Return the (x, y) coordinate for the center point of the cell that contains the specified text.  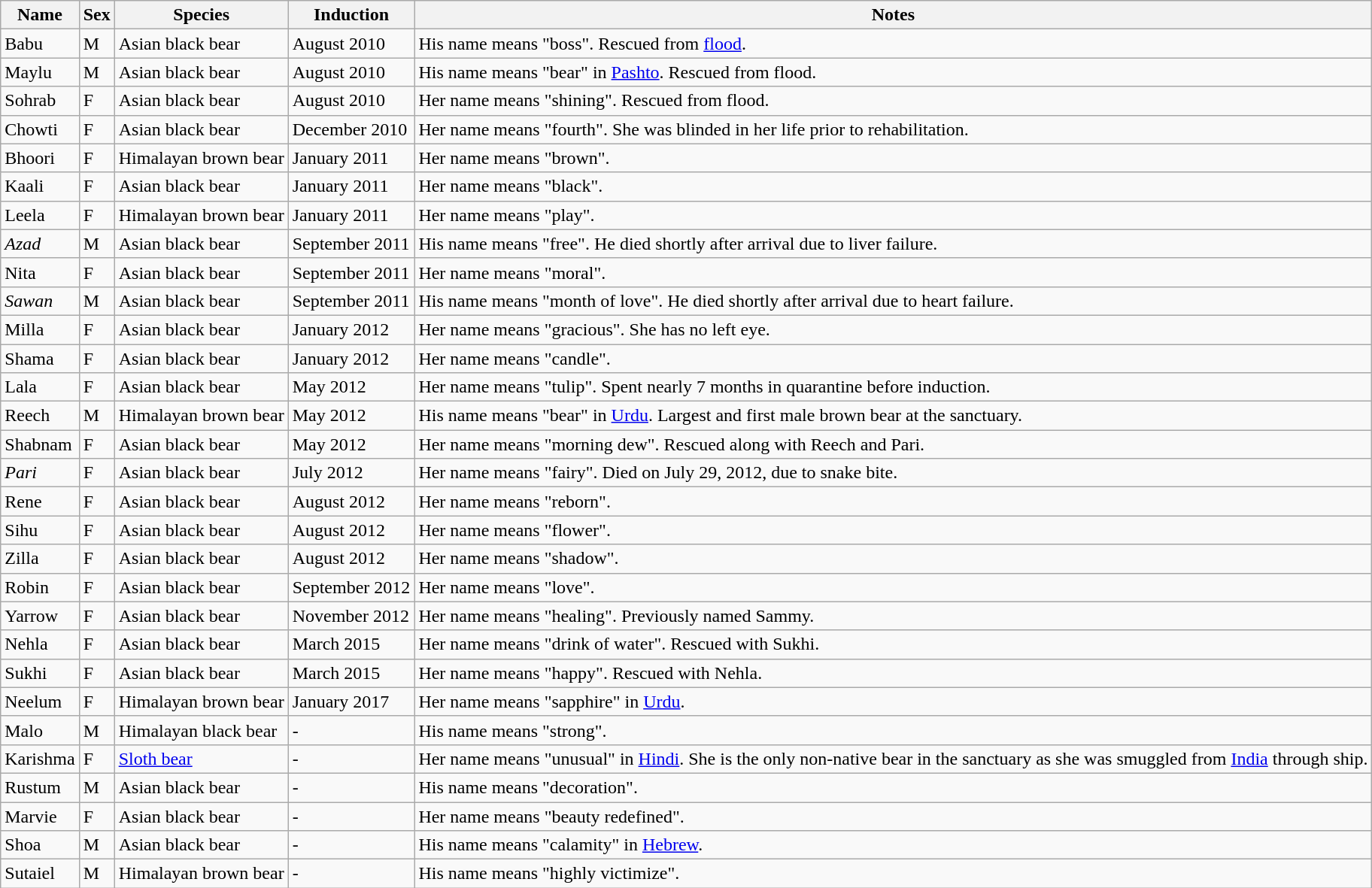
His name means "calamity" in Hebrew. (894, 845)
Shoa (40, 845)
Leela (40, 215)
Karishma (40, 759)
Her name means "tulip". Spent nearly 7 months in quarantine before induction. (894, 387)
September 2012 (351, 587)
Sloth bear (202, 759)
His name means "bear" in Urdu. Largest and first male brown bear at the sanctuary. (894, 416)
Neelum (40, 702)
Her name means "drink of water". Rescued with Sukhi. (894, 644)
November 2012 (351, 616)
His name means "month of love". He died shortly after arrival due to heart failure. (894, 301)
Zilla (40, 559)
Sihu (40, 530)
Sex (96, 15)
Her name means "play". (894, 215)
Pari (40, 473)
Sukhi (40, 673)
Her name means "shining". Rescued from flood. (894, 101)
Induction (351, 15)
January 2017 (351, 702)
Her name means "shadow". (894, 559)
Her name means "moral". (894, 272)
Lala (40, 387)
Her name means "morning dew". Rescued along with Reech and Pari. (894, 444)
Her name means "beauty redefined". (894, 816)
Her name means "flower". (894, 530)
Her name means "gracious". She has no left eye. (894, 329)
Yarrow (40, 616)
Babu (40, 44)
December 2010 (351, 129)
Chowti (40, 129)
Her name means "candle". (894, 359)
Name (40, 15)
Her name means "healing". Previously named Sammy. (894, 616)
Her name means "unusual" in Hindi. She is the only non-native bear in the sanctuary as she was smuggled from India through ship. (894, 759)
His name means "strong". (894, 730)
His name means "decoration". (894, 787)
Milla (40, 329)
July 2012 (351, 473)
Bhoori (40, 158)
Nita (40, 272)
Reech (40, 416)
Her name means "brown". (894, 158)
His name means "bear" in Pashto. Rescued from flood. (894, 72)
His name means "boss". Rescued from flood. (894, 44)
Species (202, 15)
Her name means "black". (894, 186)
His name means "free". He died shortly after arrival due to liver failure. (894, 244)
Nehla (40, 644)
Malo (40, 730)
Kaali (40, 186)
Shabnam (40, 444)
Her name means "happy". Rescued with Nehla. (894, 673)
Sohrab (40, 101)
Sutaiel (40, 874)
Robin (40, 587)
Her name means "fourth". She was blinded in her life prior to rehabilitation. (894, 129)
Himalayan black bear (202, 730)
Azad (40, 244)
Rene (40, 502)
Her name means "love". (894, 587)
His name means "highly victimize". (894, 874)
Rustum (40, 787)
Shama (40, 359)
Sawan (40, 301)
Notes (894, 15)
Her name means "reborn". (894, 502)
Her name means "sapphire" in Urdu. (894, 702)
Her name means "fairy". Died on July 29, 2012, due to snake bite. (894, 473)
Marvie (40, 816)
Maylu (40, 72)
